From the cell containing the given text, extract its center point as (x, y) coordinate. 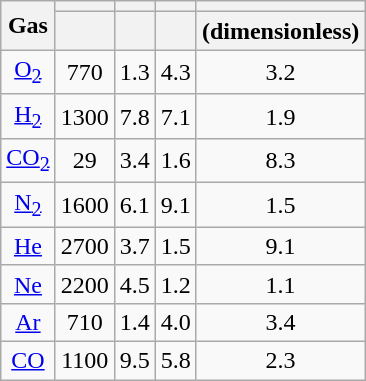
1.1 (280, 284)
2200 (84, 284)
6.1 (134, 205)
1300 (84, 116)
Gas (28, 26)
1600 (84, 205)
710 (84, 322)
1.6 (176, 161)
1.2 (176, 284)
1.3 (134, 72)
7.8 (134, 116)
(dimensionless) (280, 31)
O2 (28, 72)
Ar (28, 322)
2700 (84, 246)
3.2 (280, 72)
4.5 (134, 284)
3.7 (134, 246)
CO2 (28, 161)
9.5 (134, 360)
2.3 (280, 360)
4.3 (176, 72)
H2 (28, 116)
7.1 (176, 116)
1100 (84, 360)
770 (84, 72)
Ne (28, 284)
8.3 (280, 161)
4.0 (176, 322)
1.9 (280, 116)
CO (28, 360)
N2 (28, 205)
5.8 (176, 360)
He (28, 246)
29 (84, 161)
1.4 (134, 322)
